Search for the cell housing the specified text and yield its [x, y] center coordinate. 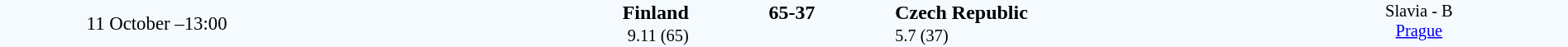
65-37 [791, 12]
5.7 (37) [1082, 36]
11 October –13:00 [157, 23]
Slavia - B Prague [1419, 23]
Czech Republic [1082, 12]
9.11 (65) [501, 36]
Finland [501, 12]
